Capture the cell that displays the provided text and extract its (x, y) central coordinate. 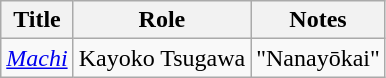
Title (37, 20)
Machi (37, 58)
Role (162, 20)
Notes (318, 20)
Kayoko Tsugawa (162, 58)
"Nanayōkai" (318, 58)
